Scan for the cell matching the given text and deliver its (X, Y) coordinate at center. 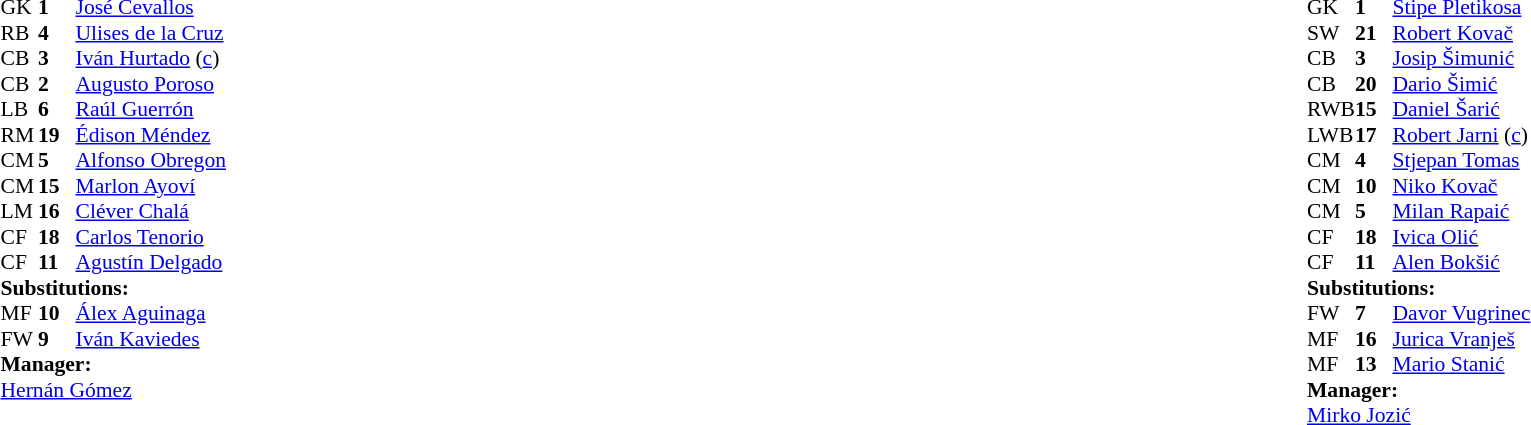
9 (57, 339)
Davor Vugrinec (1461, 313)
Ivica Olić (1461, 237)
Augusto Poroso (151, 84)
21 (1374, 33)
Dario Šimić (1461, 84)
Josip Šimunić (1461, 59)
Marlon Ayoví (151, 186)
Agustín Delgado (151, 263)
LB (19, 109)
Carlos Tenorio (151, 237)
Édison Méndez (151, 135)
13 (1374, 365)
Raúl Guerrón (151, 109)
Daniel Šarić (1461, 109)
Robert Jarni (c) (1461, 135)
7 (1374, 313)
Mario Stanić (1461, 365)
LWB (1331, 135)
20 (1374, 84)
RWB (1331, 109)
Stjepan Tomas (1461, 161)
LM (19, 211)
Hernán Gómez (112, 390)
19 (57, 135)
RB (19, 33)
RM (19, 135)
6 (57, 109)
Jurica Vranješ (1461, 339)
17 (1374, 135)
Iván Hurtado (c) (151, 59)
Iván Kaviedes (151, 339)
Álex Aguinaga (151, 313)
Milan Rapaić (1461, 211)
Alen Bokšić (1461, 263)
Ulises de la Cruz (151, 33)
SW (1331, 33)
2 (57, 84)
Alfonso Obregon (151, 161)
Niko Kovač (1461, 186)
Cléver Chalá (151, 211)
Robert Kovač (1461, 33)
